Determine the [x, y] coordinate at the center of the cell enclosing the given text.  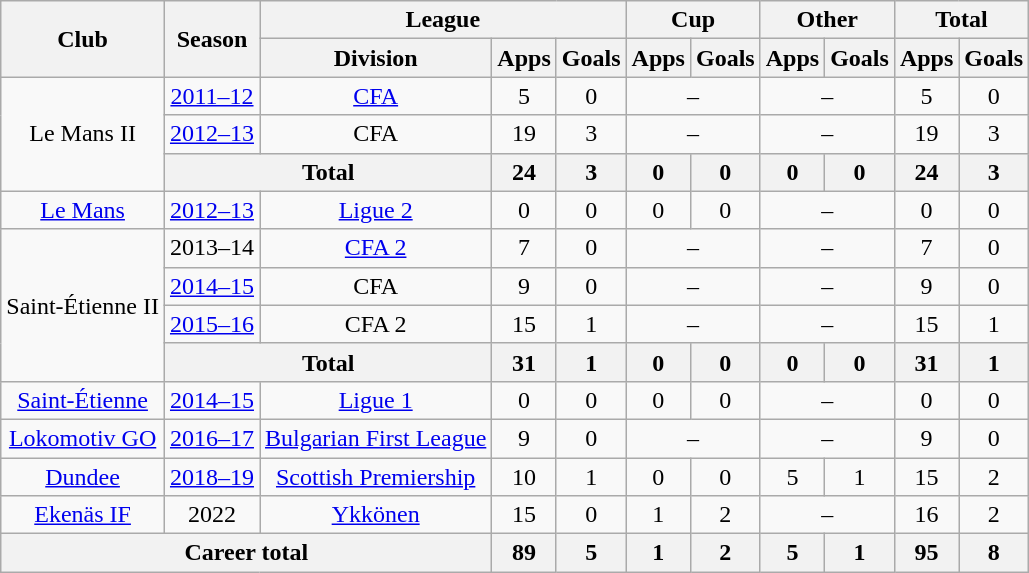
Season [212, 39]
League [444, 20]
Saint-Étienne II [83, 305]
Career total [246, 553]
Cup [693, 20]
Club [83, 39]
8 [994, 553]
2022 [212, 515]
Scottish Premiership [376, 477]
16 [926, 515]
Ligue 2 [376, 210]
Bulgarian First League [376, 438]
10 [524, 477]
Lokomotiv GO [83, 438]
2015–16 [212, 324]
Saint-Étienne [83, 400]
Dundee [83, 477]
Ligue 1 [376, 400]
Other [827, 20]
95 [926, 553]
2018–19 [212, 477]
2011–12 [212, 96]
Le Mans II [83, 134]
Ekenäs IF [83, 515]
89 [524, 553]
Ykkönen [376, 515]
2013–14 [212, 248]
2016–17 [212, 438]
Le Mans [83, 210]
Division [376, 58]
